Scan for the cell matching the given text and deliver its [X, Y] coordinate at center. 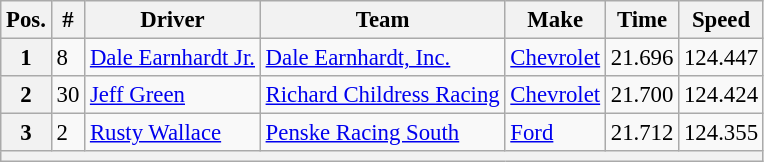
Penske Racing South [382, 133]
Pos. [26, 20]
Driver [173, 20]
1 [26, 58]
30 [68, 95]
124.424 [722, 95]
21.700 [642, 95]
Dale Earnhardt Jr. [173, 58]
124.355 [722, 133]
Dale Earnhardt, Inc. [382, 58]
3 [26, 133]
124.447 [722, 58]
Make [555, 20]
21.696 [642, 58]
Rusty Wallace [173, 133]
21.712 [642, 133]
Team [382, 20]
Richard Childress Racing [382, 95]
Jeff Green [173, 95]
8 [68, 58]
# [68, 20]
Time [642, 20]
Speed [722, 20]
Ford [555, 133]
